Pinpoint the cell where the given text exists, returning its (X, Y) midpoint coordinate. 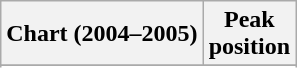
Chart (2004–2005) (102, 34)
Peakposition (249, 34)
